For the text-containing cell, return its midpoint in [x, y] coordinate format. 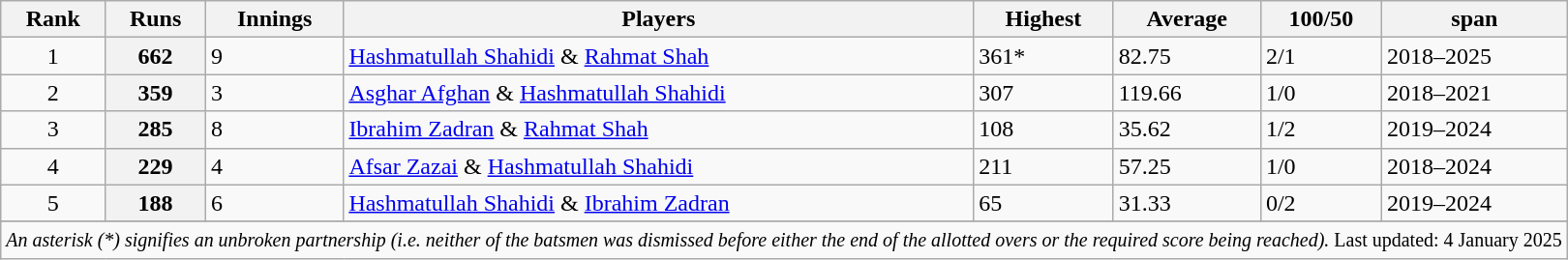
307 [1043, 93]
100/50 [1320, 19]
Rank [53, 19]
188 [156, 203]
2018–2021 [1475, 93]
5 [53, 203]
361* [1043, 56]
Innings [274, 19]
229 [156, 166]
Afsar Zazai & Hashmatullah Shahidi [658, 166]
Ibrahim Zadran & Rahmat Shah [658, 130]
57.25 [1187, 166]
2018–2024 [1475, 166]
Runs [156, 19]
Average [1187, 19]
119.66 [1187, 93]
359 [156, 93]
Asghar Afghan & Hashmatullah Shahidi [658, 93]
662 [156, 56]
1 [53, 56]
2018–2025 [1475, 56]
Players [658, 19]
span [1475, 19]
82.75 [1187, 56]
285 [156, 130]
31.33 [1187, 203]
35.62 [1187, 130]
Highest [1043, 19]
9 [274, 56]
1/2 [1320, 130]
65 [1043, 203]
Hashmatullah Shahidi & Rahmat Shah [658, 56]
108 [1043, 130]
Hashmatullah Shahidi & Ibrahim Zadran [658, 203]
211 [1043, 166]
0/2 [1320, 203]
2/1 [1320, 56]
2 [53, 93]
6 [274, 203]
8 [274, 130]
